Find where the given text appears and provide that cell's center as [x, y] coordinate. 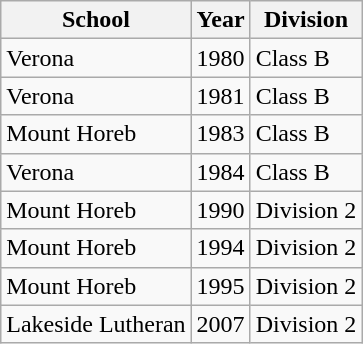
1984 [220, 172]
1995 [220, 286]
1994 [220, 248]
1983 [220, 134]
2007 [220, 324]
1990 [220, 210]
School [96, 20]
1980 [220, 58]
Lakeside Lutheran [96, 324]
Year [220, 20]
Division [306, 20]
1981 [220, 96]
